Locate the cell with the specified text and output its (X, Y) center coordinate. 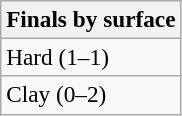
Clay (0–2) (91, 95)
Finals by surface (91, 19)
Hard (1–1) (91, 57)
